Scan for the cell matching the given text and deliver its (X, Y) coordinate at center. 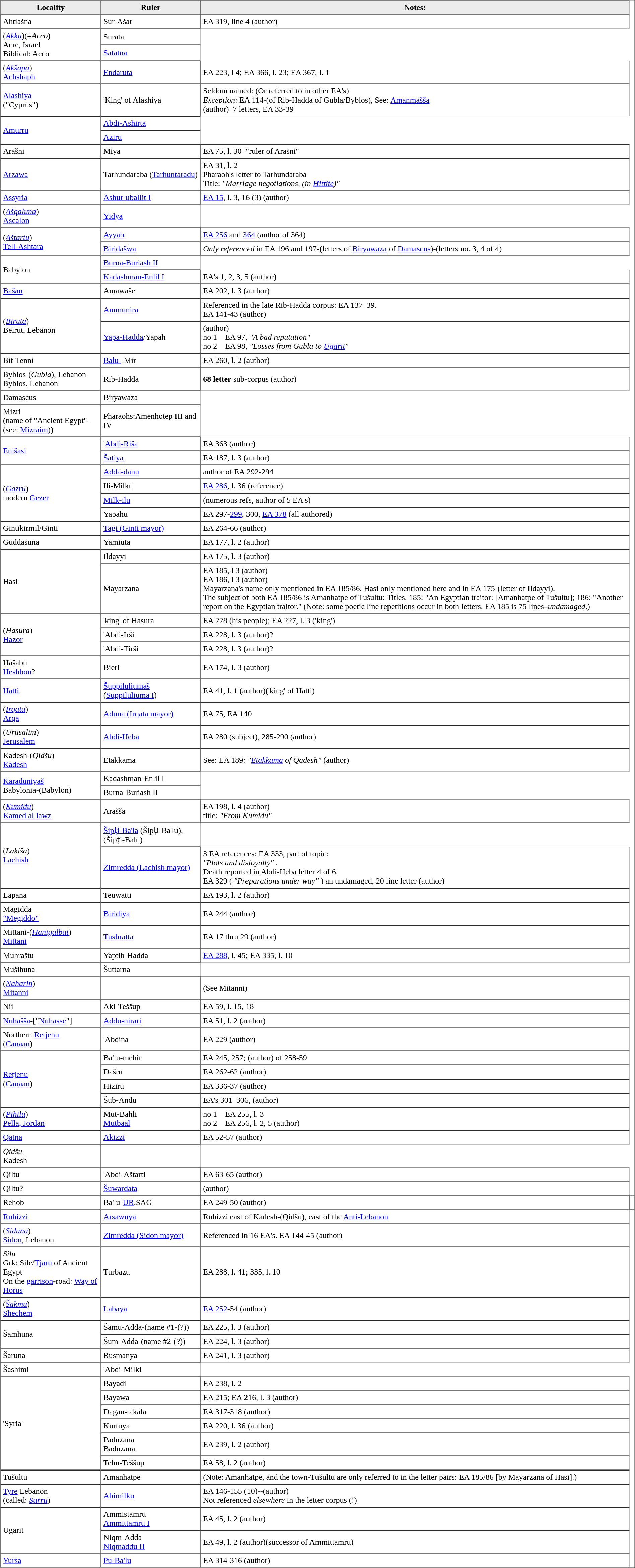
(Ašqaluna)Ascalon (51, 216)
Nii (51, 1007)
Arašni (51, 151)
EA 280 (subject), 285-290 (author) (415, 736)
Arašša (151, 811)
Niqm-AddaNiqmaddu II (151, 1542)
Guddašuna (51, 542)
(Naharin)Mitanni (51, 988)
'Abdi-Riša (151, 444)
EA 49, l. 2 (author)(successor of Ammittamru) (415, 1542)
Šamu-Adda-(name #1-(?)) (151, 1327)
Ruhizzi east of Kadesh-(Qidšu), east of the Anti-Lebanon (415, 1217)
HašabuHeshbon? (51, 667)
(Irqata)Arqa (51, 714)
(Hasura)Hazor (51, 635)
Šamhuna (51, 1334)
(Aštartu)Tell-Ashtara (51, 242)
Tehu-Teššup (151, 1463)
Amanhatpe (151, 1477)
Dašru (151, 1072)
Amawaše (151, 291)
EA 228 (his people); EA 227, l. 3 ('king') (415, 621)
Abimilku (151, 1496)
EA 363 (author) (415, 444)
EA 239, l. 2 (author) (415, 1444)
Tarhundaraba (Tarhuntaradu) (151, 174)
'Abdi-Irši (151, 635)
(Siduna)Sidon, Lebanon (51, 1235)
EA 224, l. 3 (author) (415, 1341)
(author)no 1—EA 97, "A bad reputation"no 2—EA 98, "Losses from Gubla to Ugarit" (415, 337)
EA 175, l. 3 (author) (415, 557)
Abdi-Ashirta (151, 123)
Muhraštu (51, 955)
Yursa (51, 1560)
Šashimi (51, 1369)
Dagan-takala (151, 1412)
(Lakiša)Lachish (51, 856)
EA 52-57 (author) (415, 1137)
'Syria' (51, 1423)
Biryawaza (151, 398)
(Šakmu)Shechem (51, 1309)
EA 193, l. 2 (author) (415, 895)
EA 256 and 364 (author of 364) (415, 235)
Enišasi (51, 451)
EA 75, l. 30–"ruler of Arašni" (415, 151)
Šatiya (151, 458)
Qatna (51, 1137)
EA 262-62 (author) (415, 1072)
Gintikirmil/Ginti (51, 528)
Miya (151, 151)
EA 286, l. 36 (reference) (415, 486)
Šipṭi-Ba'la (Šipṭi-Ba'lu), (Šipṭi-Balu) (151, 835)
(Akšapa)Achshaph (51, 72)
Magidda"Megiddo" (51, 913)
Aziru (151, 137)
Ruhizzi (51, 1217)
Hatti (51, 690)
AmmistamruAmmittamru I (151, 1518)
Rehob (51, 1202)
(Kumidu)Kamed al lawz (51, 811)
EA 241, l. 3 (author) (415, 1355)
EA 174, l. 3 (author) (415, 667)
Ba'lu-mehir (151, 1058)
See: EA 189: "Etakkama of Qadesh" (author) (415, 760)
Tyre Lebanon(called: Surru) (51, 1496)
author of EA 292-294 (415, 472)
(Note: Amanhatpe, and the town-Tušultu are only referred to in the letter pairs: EA 185/86 [by Mayarzana of Hasi].) (415, 1477)
Bayadi (151, 1383)
Šuttarna (151, 969)
Ruler (151, 8)
EA 260, l. 2 (author) (415, 360)
EA 244 (author) (415, 913)
Mayarzana (151, 589)
EA 317-318 (author) (415, 1412)
EA 177, l. 2 (author) (415, 542)
EA 288, l. 45; EA 335, l. 10 (415, 955)
Mut-BahliMutbaal (151, 1118)
Ili-Milku (151, 486)
EA 59, l. 15, 18 (415, 1007)
Qiltu? (51, 1188)
EA 202, l. 3 (author) (415, 291)
Ayyab (151, 235)
Locality (51, 8)
Mizri(name of "Ancient Egypt"-(see: Mizraim)) (51, 421)
EA 229 (author) (415, 1039)
Seldom named: (Or referred to in other EA's)Exception: EA 114-(of Rib-Hadda of Gubla/Byblos), See: Amanmašša(author)–7 letters, EA 33-39 (415, 100)
Amurru (51, 130)
EA 41, l. 1 (author)('king' of Hatti) (415, 690)
EA's 1, 2, 3, 5 (author) (415, 277)
Tushratta (151, 937)
'King' of Alashiya (151, 100)
Only referenced in EA 196 and 197-(letters of Biryawaza of Damascus)-(letters no. 3, 4 of 4) (415, 249)
(Biruta)Beirut, Lebanon (51, 326)
EA 58, l. 2 (author) (415, 1463)
EA 225, l. 3 (author) (415, 1327)
Zimredda (Lachish mayor) (151, 868)
Retjenu(Canaan) (51, 1079)
Lapana (51, 895)
EA's 301–306, (author) (415, 1100)
Ugarit (51, 1530)
EA 51, l. 2 (author) (415, 1021)
Byblos-(Gubla), LebanonByblos, Lebanon (51, 379)
'Abdi-Aštarti (151, 1174)
Sur-Ašar (151, 22)
Satatna (151, 53)
Qiltu (51, 1174)
Arsawuya (151, 1217)
SiluGrk: Sile/Tjaru of Ancient EgyptOn the garrison-road: Way of Horus (51, 1272)
Mušihuna (51, 969)
Bit-Tenni (51, 360)
Arzawa (51, 174)
Yapa-Hadda/Yapah (151, 337)
Nuhašša-["Nuhasse"] (51, 1021)
QidšuKadesh (51, 1156)
Yapahu (151, 514)
Ahtiašna (51, 22)
EA 75, EA 140 (415, 714)
Hiziru (151, 1086)
EA 187, l. 3 (author) (415, 458)
Šuppiluliumaš(Suppiluliuma I) (151, 690)
(Pihilu)Pella, Jordan (51, 1118)
EA 63-65 (author) (415, 1174)
EA 198, l. 4 (author)title: "From Kumidu" (415, 811)
Referenced in the late Rib-Hadda corpus: EA 137–39.EA 141-43 (author) (415, 310)
Ba'lu-UR.SAG (151, 1202)
EA 336-37 (author) (415, 1086)
PaduzanaBaduzana (151, 1444)
68 letter sub-corpus (author) (415, 379)
Balu--Mir (151, 360)
Teuwatti (151, 895)
EA 319, line 4 (author) (415, 22)
(Akka)(=Acco)Acre, IsraelBiblical: Acco (51, 45)
Ildayyi (151, 557)
(author) (415, 1188)
EA 288, l. 41; 335, l. 10 (415, 1272)
Turbazu (151, 1272)
EA 220, l. 36 (author) (415, 1426)
Surata (151, 37)
Assyria (51, 197)
Yamiuta (151, 542)
Akizzi (151, 1137)
(See Mitanni) (415, 988)
Northern Retjenu(Canaan) (51, 1039)
'Abdina (151, 1039)
Babylon (51, 270)
Addu-nirari (151, 1021)
EA 31, l. 2Pharaoh's letter to TarhundarabaTitle: "Marriage negotiations, (in Hittite)" (415, 174)
Milk-ilu (151, 500)
EA 249-50 (author) (415, 1202)
(numerous refs, author of 5 EA's) (415, 500)
Endaruta (151, 72)
Bieri (151, 667)
Biridašwa (151, 249)
no 1—EA 255, l. 3no 2—EA 256, l. 2, 5 (author) (415, 1118)
Referenced in 16 EA's. EA 144-45 (author) (415, 1235)
Kadesh-(Qidšu)Kadesh (51, 760)
Rib-Hadda (151, 379)
Šum-Adda-(name #2-(?)) (151, 1341)
Ashur-uballit I (151, 197)
Abdi-Heba (151, 736)
EA 297-299, 300, EA 378 (all authored) (415, 514)
Šaruna (51, 1355)
(Urusalim) Jerusalem (51, 736)
Šuwardata (151, 1188)
Pu-Ba'lu (151, 1560)
Labaya (151, 1309)
Zimredda (Sidon mayor) (151, 1235)
EA 245, 257; (author) of 258-59 (415, 1058)
Bašan (51, 291)
Etakkama (151, 760)
'Abdi-Tirši (151, 649)
EA 252-54 (author) (415, 1309)
Bayawa (151, 1397)
EA 238, l. 2 (415, 1383)
Aki-Teššup (151, 1007)
Hasi (51, 582)
Pharaohs:Amenhotep III and IV (151, 421)
Adda-danu (151, 472)
EA 15, l. 3, 16 (3) (author) (415, 197)
Tagi (Ginti mayor) (151, 528)
EA 314-316 (author) (415, 1560)
(Gazru)modern Gezer (51, 493)
EA 223, l 4; EA 366, l. 23; EA 367, l. 1 (415, 72)
Kurtuya (151, 1426)
Yaptih-Hadda (151, 955)
Notes: (415, 8)
Rusmanya (151, 1355)
EA 45, l. 2 (author) (415, 1518)
Aduna (Irqata mayor) (151, 714)
Damascus (51, 398)
EA 264-66 (author) (415, 528)
Mittani-(Hanigalbat)Mittani (51, 937)
Yidya (151, 216)
Šub-Andu (151, 1100)
'king' of Hasura (151, 621)
Biridiya (151, 913)
KaraduniyašBabylonia-(Babylon) (51, 785)
Alashiya("Cyprus") (51, 100)
'Abdi-Milki (151, 1369)
EA 17 thru 29 (author) (415, 937)
EA 146-155 (10)--(author)Not referenced elsewhere in the letter corpus (!) (415, 1496)
EA 215; EA 216, l. 3 (author) (415, 1397)
Ammunira (151, 310)
Tušultu (51, 1477)
